Return the (X, Y) coordinate for the center point of the cell that contains the specified text.  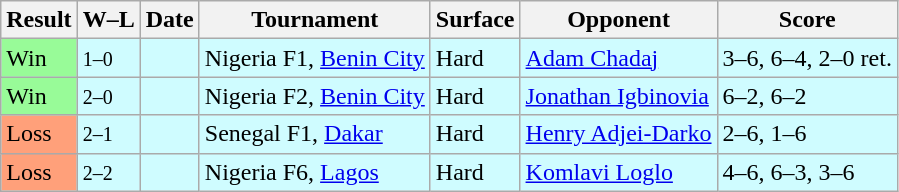
Komlavi Loglo (618, 172)
Senegal F1, Dakar (314, 134)
Nigeria F6, Lagos (314, 172)
1–0 (108, 58)
W–L (108, 20)
Nigeria F1, Benin City (314, 58)
Nigeria F2, Benin City (314, 96)
Result (39, 20)
2–6, 1–6 (807, 134)
Jonathan Igbinovia (618, 96)
Opponent (618, 20)
Surface (475, 20)
4–6, 6–3, 3–6 (807, 172)
Date (170, 20)
2–2 (108, 172)
6–2, 6–2 (807, 96)
2–0 (108, 96)
3–6, 6–4, 2–0 ret. (807, 58)
Henry Adjei-Darko (618, 134)
2–1 (108, 134)
Adam Chadaj (618, 58)
Tournament (314, 20)
Score (807, 20)
